Find where the given text appears and provide that cell's center as [x, y] coordinate. 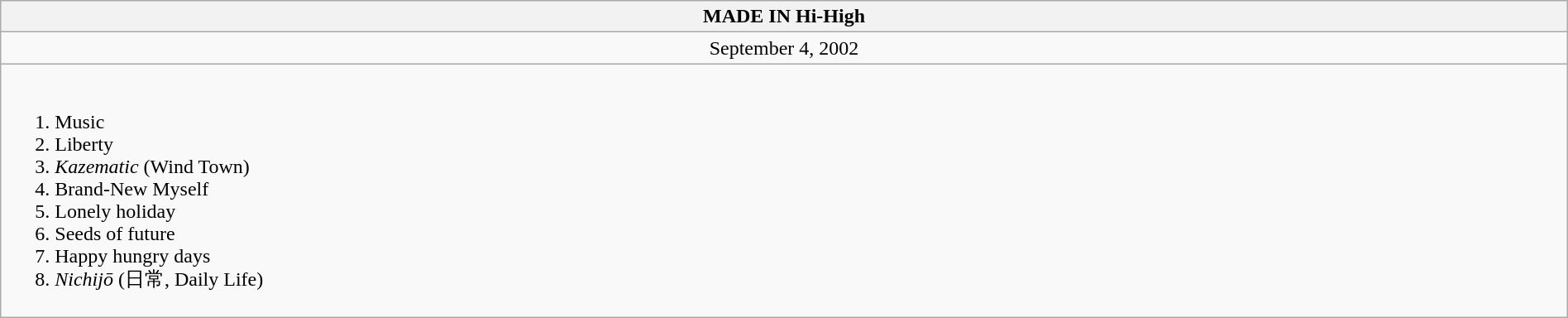
September 4, 2002 [784, 48]
MADE IN Hi-High [784, 17]
MusicLibertyKazematic (Wind Town)Brand-New MyselfLonely holidaySeeds of futureHappy hungry daysNichijō (日常, Daily Life) [784, 190]
